Detect which cell encompasses the target text, then output its [x, y] center coordinate. 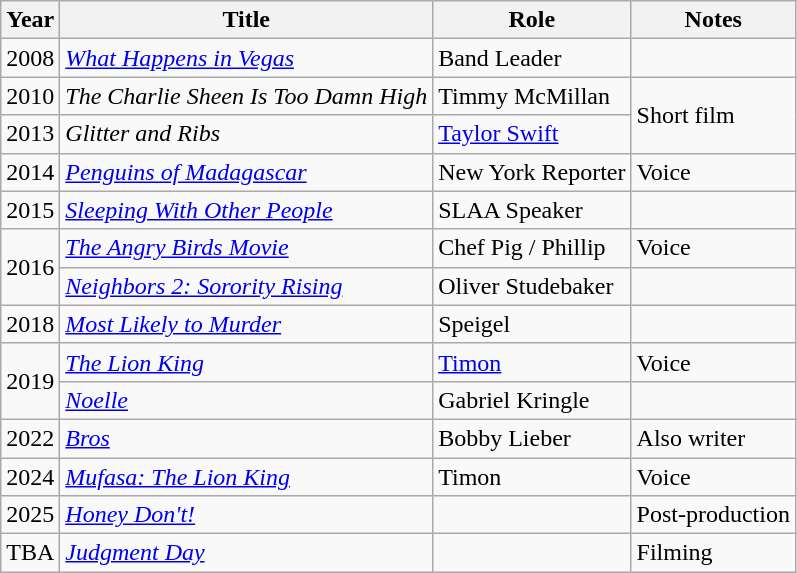
Taylor Swift [532, 134]
What Happens in Vegas [246, 58]
TBA [30, 553]
Band Leader [532, 58]
SLAA Speaker [532, 210]
2024 [30, 477]
Year [30, 20]
2008 [30, 58]
Noelle [246, 400]
2022 [30, 438]
Most Likely to Murder [246, 324]
2010 [30, 96]
Notes [713, 20]
Short film [713, 115]
Sleeping With Other People [246, 210]
The Charlie Sheen Is Too Damn High [246, 96]
New York Reporter [532, 172]
2018 [30, 324]
Post-production [713, 515]
2014 [30, 172]
2016 [30, 267]
Neighbors 2: Sorority Rising [246, 286]
Filming [713, 553]
The Angry Birds Movie [246, 248]
Bros [246, 438]
Timmy McMillan [532, 96]
2019 [30, 381]
Speigel [532, 324]
Honey Don't! [246, 515]
Oliver Studebaker [532, 286]
Chef Pig / Phillip [532, 248]
Glitter and Ribs [246, 134]
Judgment Day [246, 553]
Role [532, 20]
The Lion King [246, 362]
2015 [30, 210]
Gabriel Kringle [532, 400]
Penguins of Madagascar [246, 172]
Mufasa: The Lion King [246, 477]
Also writer [713, 438]
Title [246, 20]
2013 [30, 134]
2025 [30, 515]
Bobby Lieber [532, 438]
